Find where the given text appears and provide that cell's center as (x, y) coordinate. 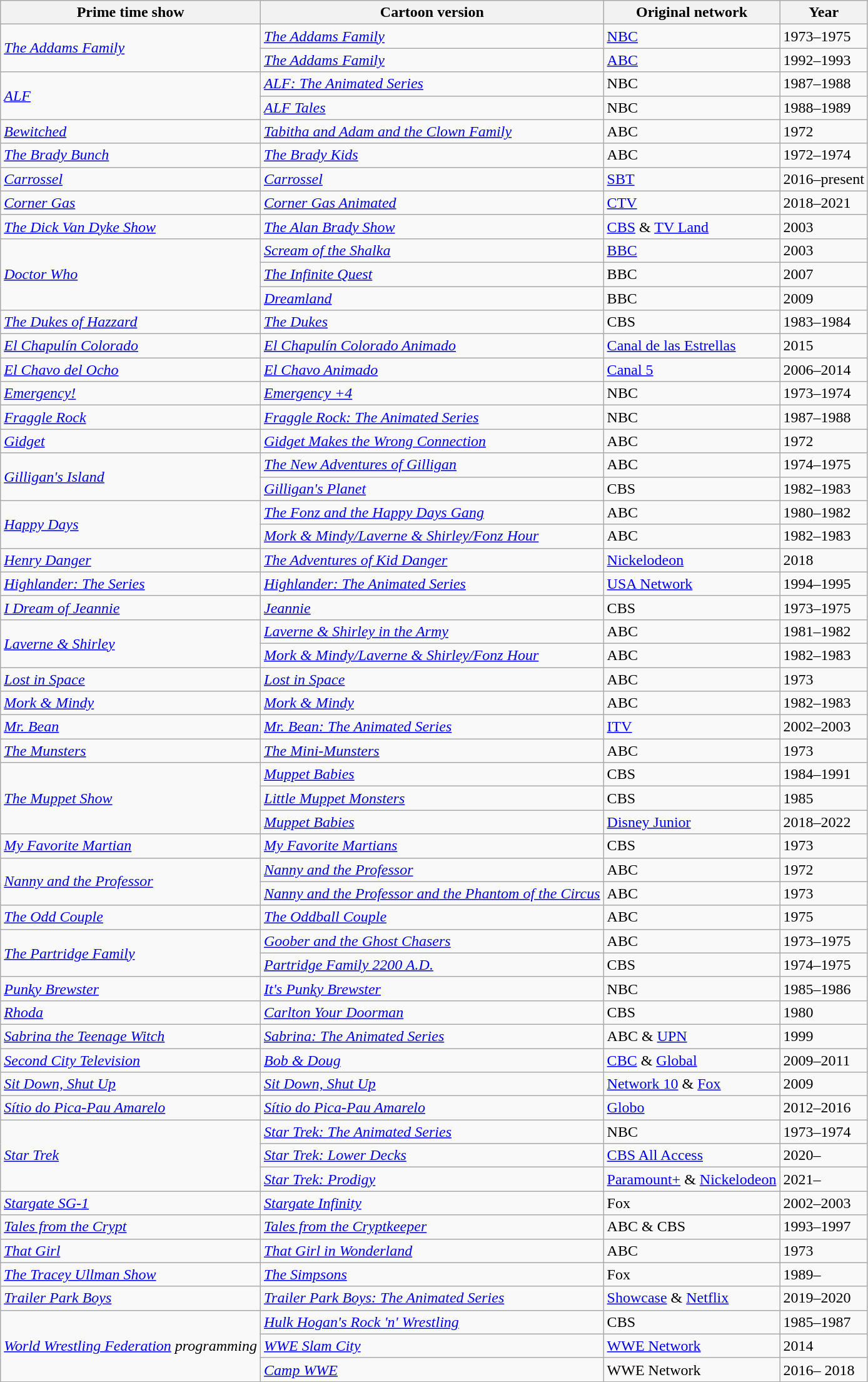
That Girl in Wonderland (433, 1251)
Stargate SG-1 (131, 1203)
Year (824, 13)
ABC & UPN (692, 1036)
Second City Television (131, 1060)
2019–2020 (824, 1298)
Highlander: The Series (131, 584)
Trailer Park Boys: The Animated Series (433, 1298)
Sabrina the Teenage Witch (131, 1036)
Punky Brewster (131, 988)
1972–1974 (824, 155)
2012–2016 (824, 1108)
Globo (692, 1108)
Tales from the Crypt (131, 1227)
CBS All Access (692, 1156)
1975 (824, 917)
ALF: The Animated Series (433, 84)
Dreamland (433, 298)
Disney Junior (692, 822)
1985–1986 (824, 988)
The Fonz and the Happy Days Gang (433, 512)
Showcase & Netflix (692, 1298)
Star Trek: The Animated Series (433, 1132)
Star Trek: Prodigy (433, 1179)
Trailer Park Boys (131, 1298)
The Adventures of Kid Danger (433, 560)
2009–2011 (824, 1060)
Canal de las Estrellas (692, 346)
Mr. Bean: The Animated Series (433, 727)
1985–1987 (824, 1322)
It's Punky Brewster (433, 988)
1981–1982 (824, 631)
The Dick Van Dyke Show (131, 226)
CTV (692, 203)
Prime time show (131, 13)
El Chapulín Colorado Animado (433, 346)
1989– (824, 1274)
Sabrina: The Animated Series (433, 1036)
The Dukes of Hazzard (131, 322)
ITV (692, 727)
Network 10 & Fox (692, 1084)
Canal 5 (692, 370)
Original network (692, 13)
That Girl (131, 1251)
My Favorite Martians (433, 846)
1984–1991 (824, 775)
The Muppet Show (131, 798)
Gidget (131, 441)
The Tracey Ullman Show (131, 1274)
World Wrestling Federation programming (131, 1346)
Carlton Your Doorman (433, 1012)
Camp WWE (433, 1369)
My Favorite Martian (131, 846)
Gilligan's Planet (433, 489)
The Mini-Munsters (433, 751)
I Dream of Jeannie (131, 607)
CBC & Global (692, 1060)
Bewitched (131, 131)
Jeannie (433, 607)
1988–1989 (824, 108)
WWE Slam City (433, 1346)
Laverne & Shirley (131, 643)
Emergency! (131, 394)
Happy Days (131, 524)
2007 (824, 274)
Tales from the Cryptkeeper (433, 1227)
Doctor Who (131, 274)
Little Muppet Monsters (433, 798)
ALF Tales (433, 108)
The Alan Brady Show (433, 226)
1983–1984 (824, 322)
The Simpsons (433, 1274)
Partridge Family 2200 A.D. (433, 965)
Tabitha and Adam and the Clown Family (433, 131)
The Munsters (131, 751)
ALF (131, 96)
2016–present (824, 179)
2021– (824, 1179)
1999 (824, 1036)
Fraggle Rock (131, 417)
The Brady Bunch (131, 155)
2018–2022 (824, 822)
1985 (824, 798)
1980–1982 (824, 512)
Mr. Bean (131, 727)
Nickelodeon (692, 560)
Fraggle Rock: The Animated Series (433, 417)
Emergency +4 (433, 394)
1994–1995 (824, 584)
USA Network (692, 584)
Stargate Infinity (433, 1203)
Bob & Doug (433, 1060)
El Chapulín Colorado (131, 346)
Nanny and the Professor and the Phantom of the Circus (433, 893)
1992–1993 (824, 60)
Goober and the Ghost Chasers (433, 941)
ABC & CBS (692, 1227)
The Dukes (433, 322)
2006–2014 (824, 370)
The Oddball Couple (433, 917)
Cartoon version (433, 13)
2014 (824, 1346)
Paramount+ & Nickelodeon (692, 1179)
2020– (824, 1156)
CBS & TV Land (692, 226)
Laverne & Shirley in the Army (433, 631)
2016– 2018 (824, 1369)
1993–1997 (824, 1227)
Corner Gas (131, 203)
Corner Gas Animated (433, 203)
Rhoda (131, 1012)
Scream of the Shalka (433, 250)
El Chavo Animado (433, 370)
Gidget Makes the Wrong Connection (433, 441)
Star Trek (131, 1156)
1980 (824, 1012)
Star Trek: Lower Decks (433, 1156)
2018–2021 (824, 203)
Gilligan's Island (131, 477)
The Brady Kids (433, 155)
Hulk Hogan's Rock 'n' Wrestling (433, 1322)
2015 (824, 346)
The Odd Couple (131, 917)
Highlander: The Animated Series (433, 584)
The New Adventures of Gilligan (433, 465)
The Partridge Family (131, 953)
The Infinite Quest (433, 274)
2018 (824, 560)
SBT (692, 179)
Henry Danger (131, 560)
El Chavo del Ocho (131, 370)
